Scan for the cell matching the given text and deliver its (x, y) coordinate at center. 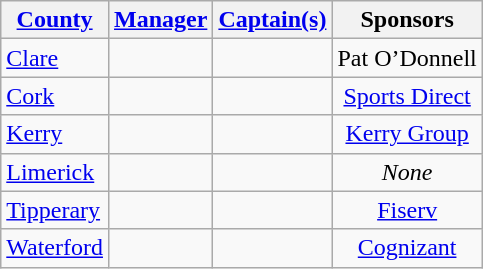
Tipperary (55, 210)
Kerry (55, 134)
Cognizant (407, 248)
Kerry Group (407, 134)
Waterford (55, 248)
County (55, 20)
Sports Direct (407, 96)
Cork (55, 96)
None (407, 172)
Fiserv (407, 210)
Limerick (55, 172)
Pat O’Donnell (407, 58)
Captain(s) (272, 20)
Manager (160, 20)
Sponsors (407, 20)
Clare (55, 58)
